For the text-containing cell, return its midpoint in (X, Y) coordinate format. 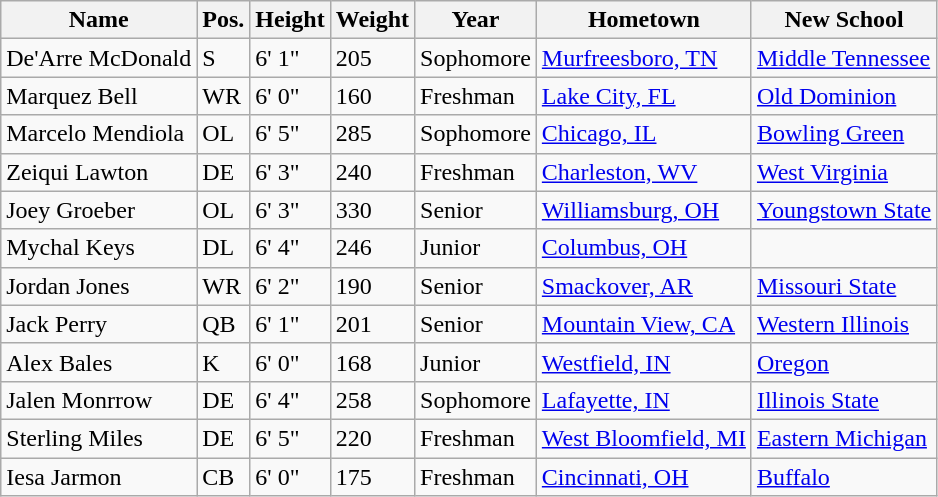
285 (372, 134)
Columbus, OH (644, 248)
Western Illinois (844, 324)
Height (290, 20)
New School (844, 20)
Buffalo (844, 477)
DL (224, 248)
Jalen Monrrow (99, 400)
Oregon (844, 362)
Sterling Miles (99, 438)
Westfield, IN (644, 362)
Illinois State (844, 400)
S (224, 58)
Alex Bales (99, 362)
Year (476, 20)
Lafayette, IN (644, 400)
Jordan Jones (99, 286)
De'Arre McDonald (99, 58)
Marquez Bell (99, 96)
201 (372, 324)
Joey Groeber (99, 210)
Missouri State (844, 286)
Iesa Jarmon (99, 477)
160 (372, 96)
Murfreesboro, TN (644, 58)
190 (372, 286)
330 (372, 210)
CB (224, 477)
Mountain View, CA (644, 324)
Chicago, IL (644, 134)
Youngstown State (844, 210)
240 (372, 172)
Weight (372, 20)
Smackover, AR (644, 286)
Middle Tennessee (844, 58)
168 (372, 362)
Old Dominion (844, 96)
Charleston, WV (644, 172)
246 (372, 248)
Marcelo Mendiola (99, 134)
Williamsburg, OH (644, 210)
220 (372, 438)
Jack Perry (99, 324)
Pos. (224, 20)
QB (224, 324)
6' 2" (290, 286)
Hometown (644, 20)
205 (372, 58)
K (224, 362)
Zeiqui Lawton (99, 172)
Lake City, FL (644, 96)
Bowling Green (844, 134)
175 (372, 477)
Cincinnati, OH (644, 477)
West Bloomfield, MI (644, 438)
Eastern Michigan (844, 438)
Mychal Keys (99, 248)
258 (372, 400)
Name (99, 20)
West Virginia (844, 172)
